Return the [x, y] coordinate for the center point of the cell that contains the specified text.  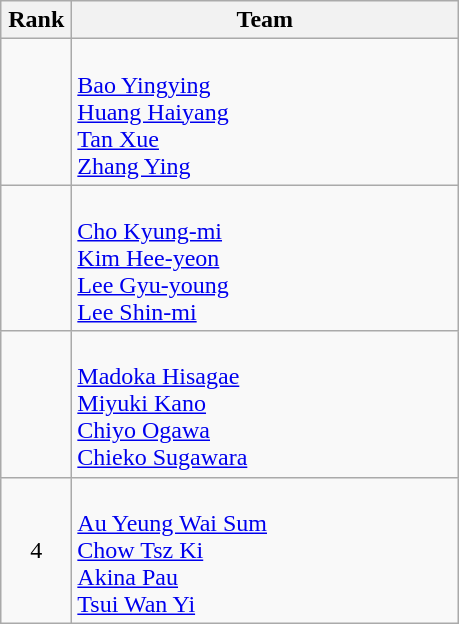
Rank [36, 20]
4 [36, 550]
Madoka HisagaeMiyuki KanoChiyo OgawaChieko Sugawara [265, 404]
Bao YingyingHuang HaiyangTan XueZhang Ying [265, 112]
Cho Kyung-miKim Hee-yeonLee Gyu-youngLee Shin-mi [265, 258]
Au Yeung Wai SumChow Tsz KiAkina PauTsui Wan Yi [265, 550]
Team [265, 20]
